Detect which cell encompasses the target text, then output its [x, y] center coordinate. 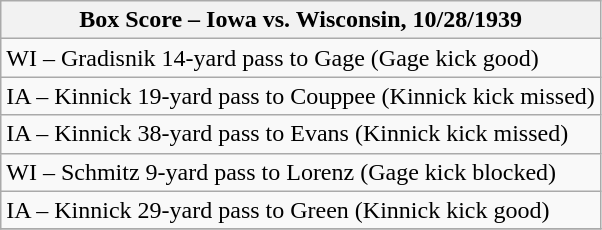
Box Score – Iowa vs. Wisconsin, 10/28/1939 [301, 20]
IA – Kinnick 19-yard pass to Couppee (Kinnick kick missed) [301, 96]
IA – Kinnick 29-yard pass to Green (Kinnick kick good) [301, 210]
WI – Schmitz 9-yard pass to Lorenz (Gage kick blocked) [301, 172]
WI – Gradisnik 14-yard pass to Gage (Gage kick good) [301, 58]
IA – Kinnick 38-yard pass to Evans (Kinnick kick missed) [301, 134]
